Identify which cell holds the provided text, then report its (x, y) central coordinate. 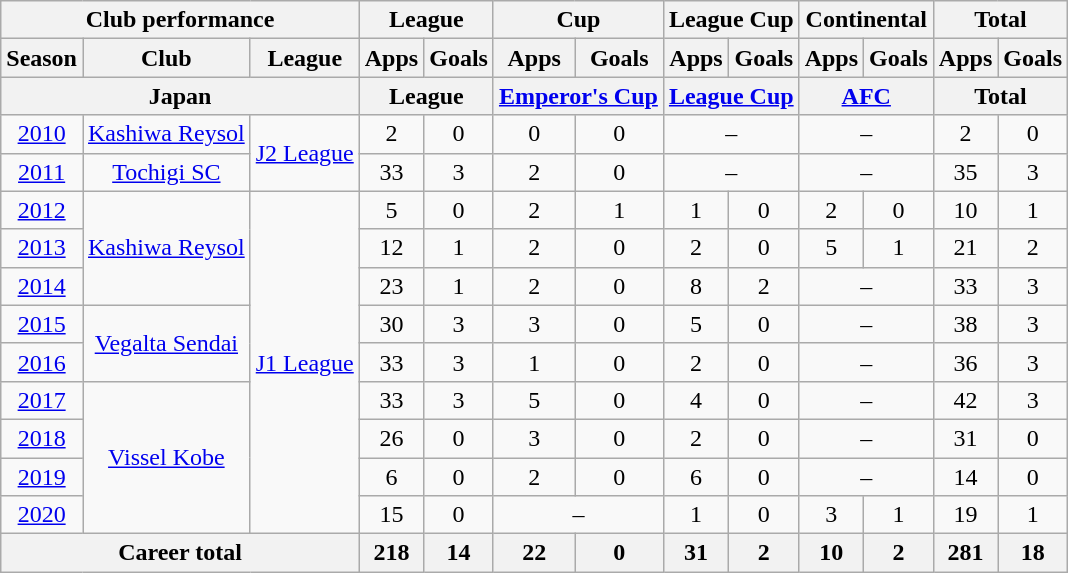
35 (965, 172)
23 (391, 286)
8 (696, 286)
38 (965, 324)
15 (391, 515)
2013 (42, 248)
Tochigi SC (166, 172)
Vissel Kobe (166, 457)
Club (166, 58)
Club performance (180, 20)
2017 (42, 400)
Cup (578, 20)
218 (391, 553)
21 (965, 248)
Career total (180, 553)
Vegalta Sendai (166, 343)
36 (965, 362)
J2 League (304, 153)
2019 (42, 477)
18 (1033, 553)
Emperor's Cup (578, 96)
2020 (42, 515)
42 (965, 400)
30 (391, 324)
2010 (42, 134)
19 (965, 515)
2016 (42, 362)
Season (42, 58)
12 (391, 248)
Continental (866, 20)
2018 (42, 438)
22 (534, 553)
4 (696, 400)
J1 League (304, 362)
2011 (42, 172)
AFC (866, 96)
2014 (42, 286)
2015 (42, 324)
2012 (42, 210)
281 (965, 553)
Japan (180, 96)
26 (391, 438)
